Return the [x, y] coordinate for the center point of the cell that contains the specified text.  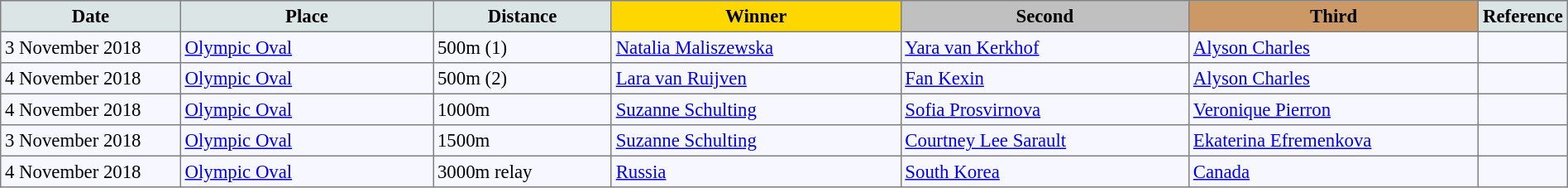
500m (2) [523, 79]
Sofia Prosvirnova [1045, 109]
Second [1045, 17]
Yara van Kerkhof [1045, 47]
Place [306, 17]
Winner [756, 17]
Canada [1334, 171]
1500m [523, 141]
Reference [1523, 17]
Third [1334, 17]
Natalia Maliszewska [756, 47]
3000m relay [523, 171]
Lara van Ruijven [756, 79]
500m (1) [523, 47]
South Korea [1045, 171]
Ekaterina Efremenkova [1334, 141]
Fan Kexin [1045, 79]
Courtney Lee Sarault [1045, 141]
Distance [523, 17]
Veronique Pierron [1334, 109]
Date [91, 17]
1000m [523, 109]
Russia [756, 171]
